From the cell containing the given text, extract its center point as [X, Y] coordinate. 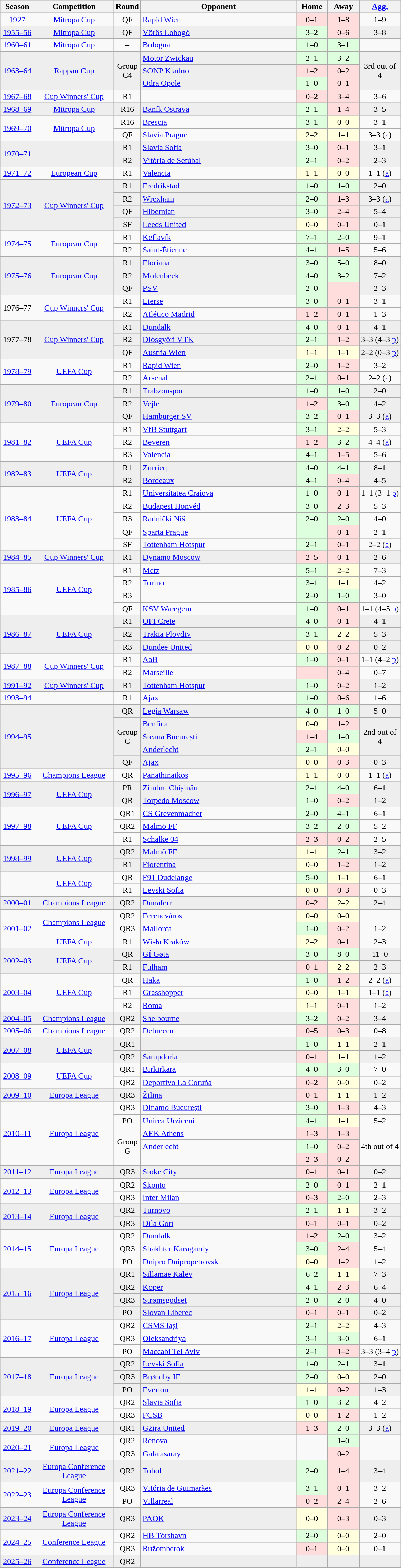
Arsenal [218, 378]
Sillamäe Kalev [218, 1274]
Lierse [218, 301]
Zurrieq [218, 468]
OFI Crete [218, 621]
Haka [218, 980]
Sparta Prague [218, 532]
SONP Kladno [218, 71]
2–2 (0–3 p) [380, 352]
Shakhter Karagandy [218, 1249]
2nd out of 4 [380, 736]
Vejle [218, 404]
2007–08 [18, 1050]
Torpedo Moscow [218, 801]
2019–20 [18, 1428]
Season [18, 7]
3rd out of 4 [380, 71]
Opponent [218, 7]
GroupC [127, 736]
Radnički Niš [218, 519]
1979–80 [18, 404]
Grasshopper [218, 993]
4–4 (a) [380, 442]
1987–88 [18, 666]
Home [312, 7]
1976–77 [18, 307]
1981–82 [18, 442]
Renova [218, 1441]
Maccabi Tel Aviv [218, 1351]
2000–01 [18, 903]
HB Tórshavn [218, 1536]
Fredrikstad [218, 186]
Slovan Liberec [218, 1313]
1982–83 [18, 474]
Shelbourne [218, 1018]
Competition [74, 7]
6–4 [380, 1287]
2021–22 [18, 1471]
Slavia Prague [218, 135]
1963–64 [18, 71]
Fulham [218, 967]
1983–84 [18, 519]
Agg. [380, 7]
1995–96 [18, 775]
Turnovo [218, 1210]
Molenbeek [218, 276]
1993–94 [18, 698]
7–0 [380, 1069]
1972–73 [18, 205]
GÍ Gøta [218, 954]
PAOK [218, 1519]
Fiorentina [218, 865]
Keflavík [218, 237]
Hibernian [218, 212]
1–1 (3–1 p) [380, 493]
Away [343, 7]
1975–76 [18, 276]
Schalke 04 [218, 839]
Baník Ostrava [218, 109]
F91 Dudelange [218, 877]
Dila Gori [218, 1223]
2014–15 [18, 1249]
11–0 [380, 954]
Birkirkara [218, 1069]
1974–75 [18, 244]
Legia Warsaw [218, 711]
2018–19 [18, 1409]
Strømsgodset [218, 1300]
1997–98 [18, 826]
1969–70 [18, 128]
AEK Athens [218, 1133]
2009–10 [18, 1095]
1–6 [380, 698]
Atlético Madrid [218, 314]
2005–06 [18, 1031]
Odra Opole [218, 83]
Beveren [218, 442]
Dundee United [218, 647]
1998–99 [18, 858]
2017–18 [18, 1377]
0–7 [380, 672]
1955–56 [18, 32]
Steaua București [218, 736]
Sampdoria [218, 1057]
Trakia Plovdiv [218, 634]
Benfica [218, 724]
Austria Wien [218, 352]
3–3 (4–3 p) [380, 339]
Vitória de Setúbal [218, 160]
Motor Zwickau [218, 58]
2025–26 [18, 1561]
Debrecen [218, 1031]
CSMS Iași [218, 1325]
1–9 [380, 20]
0–8 [380, 1031]
Vitória de Guimarães [218, 1488]
2024–25 [18, 1542]
0–5 [312, 1031]
Skonto [218, 1184]
Wrexham [218, 199]
Leeds United [218, 224]
Villarreal [218, 1501]
Bologna [218, 45]
Bordeaux [218, 480]
Everton [218, 1390]
Wisła Kraków [218, 941]
Budapest Honvéd [218, 506]
Deportivo La Coruña [218, 1082]
Round [127, 7]
2003–04 [18, 993]
Ferencváros [218, 916]
GroupG [127, 1146]
Dynamo Moscow [218, 557]
1977–78 [18, 339]
4–5 [380, 480]
1–1 (4–5 p) [380, 609]
3–5 [380, 109]
2015–16 [18, 1293]
Gżira United [218, 1428]
CS Grevenmacher [218, 813]
1–8 [343, 20]
Brøndby IF [218, 1377]
1996–97 [18, 794]
KSV Waregem [218, 609]
2004–05 [18, 1018]
2002–03 [18, 960]
Mallorca [218, 928]
2012–13 [18, 1191]
Saint-Étienne [218, 250]
Panathinaikos [218, 775]
PR [127, 788]
1967–68 [18, 96]
3–3 (3–4 p) [380, 1351]
1994–95 [18, 736]
Oleksandriya [218, 1338]
1978–79 [18, 371]
2010–11 [18, 1133]
7–2 [380, 276]
1985–86 [18, 589]
9–1 [380, 237]
Unirea Urziceni [218, 1121]
Dnipro Dnipropetrovsk [218, 1262]
Marseille [218, 672]
Koper [218, 1287]
1–1 (4–2 p) [380, 660]
2016–17 [18, 1338]
1971–72 [18, 173]
Vörös Lobogó [218, 32]
6–2 [312, 1274]
2020–21 [18, 1447]
Universitatea Craiova [218, 493]
1991–92 [18, 685]
2022–23 [18, 1495]
4th out of 4 [380, 1146]
3–8 [380, 32]
2001–02 [18, 928]
Stoke City [218, 1172]
FCSB [218, 1415]
1986–87 [18, 634]
Tobol [218, 1471]
Zimbru Chișinău [218, 788]
2013–14 [18, 1217]
Rappan Cup [74, 71]
2023–24 [18, 1519]
7–1 [312, 237]
Diósgyőri VTK [218, 339]
AaB [218, 660]
GroupC4 [127, 71]
1984–85 [18, 557]
Torino [218, 583]
Dinamo București [218, 1108]
Dunaferr [218, 903]
8–1 [380, 468]
PSV [218, 288]
Roma [218, 1006]
Metz [218, 570]
5–1 [312, 570]
Floriana [218, 263]
VfB Stuttgart [218, 429]
Galatasaray [218, 1454]
Brescia [218, 122]
2008–09 [18, 1076]
1927 [18, 20]
Inter Milan [218, 1198]
Trabzonspor [218, 391]
1970–71 [18, 154]
Ružomberok [218, 1548]
Žilina [218, 1095]
– [127, 45]
1960–61 [18, 45]
Hamburger SV [218, 416]
3–6 [380, 96]
2011–12 [18, 1172]
1968–69 [18, 109]
